Detect which cell encompasses the target text, then output its (x, y) center coordinate. 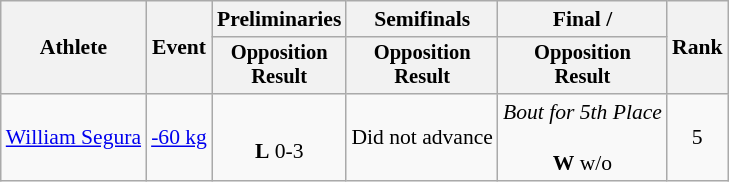
Semifinals (422, 19)
William Segura (74, 138)
Bout for 5th PlaceW w/o (582, 138)
Athlete (74, 48)
Did not advance (422, 138)
Rank (698, 48)
5 (698, 138)
Event (179, 48)
Preliminaries (279, 19)
L 0-3 (279, 138)
-60 kg (179, 138)
Final / (582, 19)
